Return (x, y) of the center of cell containing provided text 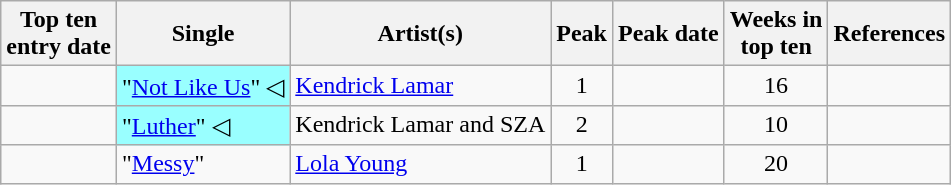
16 (776, 86)
"Not Like Us" ◁ (202, 86)
Top tenentry date (59, 34)
"Luther" ◁ (202, 125)
Weeks intop ten (776, 34)
2 (582, 125)
Kendrick Lamar and SZA (420, 125)
Peak (582, 34)
Artist(s) (420, 34)
Single (202, 34)
20 (776, 164)
"Messy" (202, 164)
Lola Young (420, 164)
10 (776, 125)
References (890, 34)
Peak date (668, 34)
Kendrick Lamar (420, 86)
